Determine the [X, Y] coordinate at the center of the cell enclosing the given text.  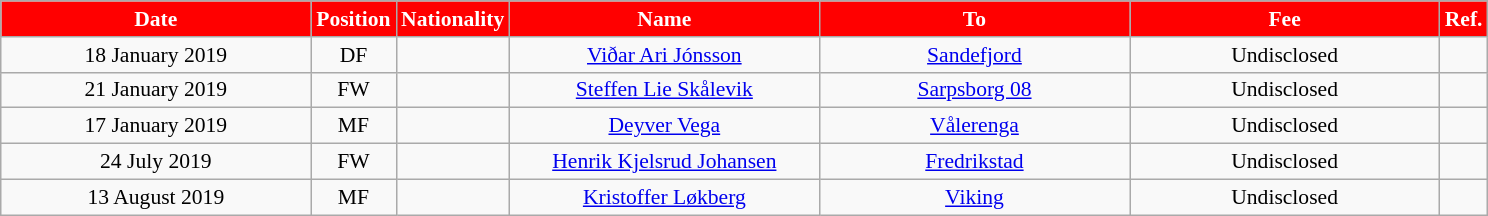
Kristoffer Løkberg [664, 197]
DF [354, 55]
Henrik Kjelsrud Johansen [664, 162]
Fee [1285, 19]
Viking [974, 197]
Nationality [452, 19]
Sarpsborg 08 [974, 90]
21 January 2019 [156, 90]
18 January 2019 [156, 55]
To [974, 19]
Name [664, 19]
Position [354, 19]
17 January 2019 [156, 126]
Fredrikstad [974, 162]
Steffen Lie Skålevik [664, 90]
Ref. [1464, 19]
Sandefjord [974, 55]
13 August 2019 [156, 197]
Viðar Ari Jónsson [664, 55]
Vålerenga [974, 126]
24 July 2019 [156, 162]
Date [156, 19]
Deyver Vega [664, 126]
